Capture the cell that displays the provided text and extract its [x, y] central coordinate. 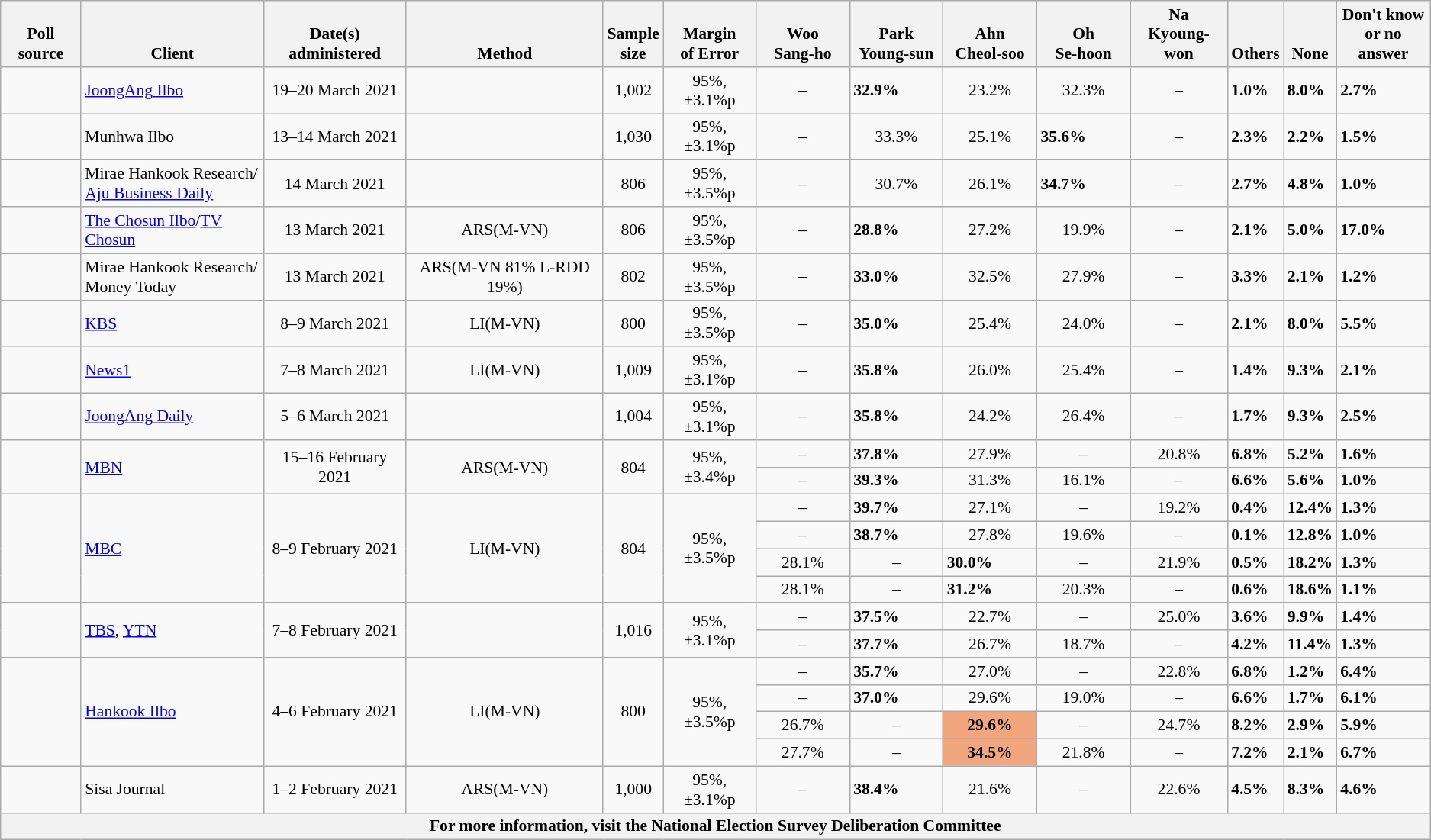
ParkYoung-sun [896, 34]
4.5% [1255, 789]
11.4% [1310, 644]
5.2% [1310, 454]
MBN [172, 467]
30.0% [991, 562]
20.8% [1178, 454]
27.0% [991, 671]
JoongAng Ilbo [172, 90]
25.0% [1178, 617]
8.2% [1255, 726]
0.1% [1255, 536]
32.9% [896, 90]
4.2% [1255, 644]
6.1% [1383, 698]
23.2% [991, 90]
1.1% [1383, 590]
Mirae Hankook Research/Aju Business Daily [172, 183]
Poll source [41, 34]
35.7% [896, 671]
1.5% [1383, 137]
8–9 February 2021 [334, 549]
22.6% [1178, 789]
Others [1255, 34]
4.8% [1310, 183]
2.5% [1383, 417]
37.0% [896, 698]
AhnCheol-soo [991, 34]
19.9% [1084, 230]
TBS, YTN [172, 630]
3.6% [1255, 617]
NaKyoung-won [1178, 34]
18.7% [1084, 644]
18.6% [1310, 590]
19.2% [1178, 508]
22.7% [991, 617]
12.4% [1310, 508]
Hankook Ilbo [172, 712]
JoongAng Daily [172, 417]
33.3% [896, 137]
30.7% [896, 183]
12.8% [1310, 536]
5.0% [1310, 230]
21.8% [1084, 753]
27.8% [991, 536]
24.7% [1178, 726]
1,016 [633, 630]
1.6% [1383, 454]
Sisa Journal [172, 789]
34.5% [991, 753]
37.8% [896, 454]
Samplesize [633, 34]
39.3% [896, 481]
Date(s)administered [334, 34]
4.6% [1383, 789]
13–14 March 2021 [334, 137]
27.1% [991, 508]
5–6 March 2021 [334, 417]
27.7% [803, 753]
Method [504, 34]
39.7% [896, 508]
1,004 [633, 417]
24.0% [1084, 323]
1,002 [633, 90]
Client [172, 34]
14 March 2021 [334, 183]
26.0% [991, 371]
20.3% [1084, 590]
9.9% [1310, 617]
None [1310, 34]
24.2% [991, 417]
5.9% [1383, 726]
33.0% [896, 276]
31.2% [991, 590]
17.0% [1383, 230]
19.6% [1084, 536]
37.5% [896, 617]
6.7% [1383, 753]
4–6 February 2021 [334, 712]
3.3% [1255, 276]
KBS [172, 323]
Marginof Error [710, 34]
95%, ±3.4%p [710, 467]
2.9% [1310, 726]
8.3% [1310, 789]
1,009 [633, 371]
2.3% [1255, 137]
WooSang-ho [803, 34]
0.6% [1255, 590]
38.4% [896, 789]
27.2% [991, 230]
0.5% [1255, 562]
7–8 February 2021 [334, 630]
News1 [172, 371]
5.5% [1383, 323]
7–8 March 2021 [334, 371]
Munhwa Ilbo [172, 137]
32.3% [1084, 90]
15–16 February 2021 [334, 467]
2.2% [1310, 137]
21.6% [991, 789]
35.0% [896, 323]
28.8% [896, 230]
21.9% [1178, 562]
25.1% [991, 137]
5.6% [1310, 481]
1–2 February 2021 [334, 789]
34.7% [1084, 183]
802 [633, 276]
19–20 March 2021 [334, 90]
1,030 [633, 137]
For more information, visit the National Election Survey Deliberation Committee [716, 826]
35.6% [1084, 137]
18.2% [1310, 562]
26.1% [991, 183]
MBC [172, 549]
6.4% [1383, 671]
Mirae Hankook Research/Money Today [172, 276]
OhSe-hoon [1084, 34]
Don't knowor no answer [1383, 34]
32.5% [991, 276]
37.7% [896, 644]
22.8% [1178, 671]
7.2% [1255, 753]
38.7% [896, 536]
8–9 March 2021 [334, 323]
31.3% [991, 481]
0.4% [1255, 508]
26.4% [1084, 417]
ARS(M-VN 81% L-RDD 19%) [504, 276]
1,000 [633, 789]
16.1% [1084, 481]
19.0% [1084, 698]
The Chosun Ilbo/TV Chosun [172, 230]
